Identify which cell holds the provided text, then report its [x, y] central coordinate. 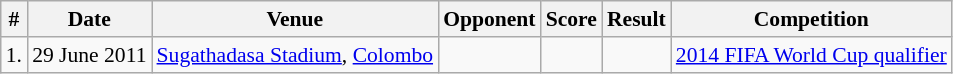
29 June 2011 [89, 55]
Score [572, 19]
Result [636, 19]
2014 FIFA World Cup qualifier [812, 55]
Venue [296, 19]
Sugathadasa Stadium, Colombo [296, 55]
Competition [812, 19]
Opponent [490, 19]
1. [14, 55]
# [14, 19]
Date [89, 19]
